From the cell containing the given text, extract its center point as [X, Y] coordinate. 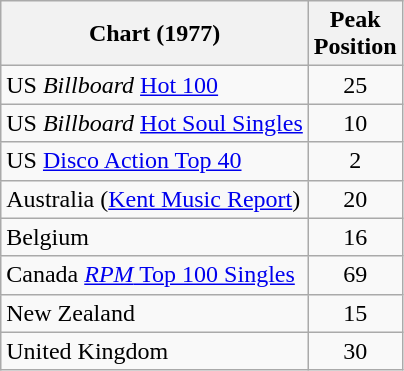
Belgium [155, 237]
16 [355, 237]
PeakPosition [355, 34]
US Billboard Hot Soul Singles [155, 123]
15 [355, 313]
25 [355, 85]
20 [355, 199]
New Zealand [155, 313]
Canada RPM Top 100 Singles [155, 275]
United Kingdom [155, 351]
Australia (Kent Music Report) [155, 199]
69 [355, 275]
US Disco Action Top 40 [155, 161]
Chart (1977) [155, 34]
US Billboard Hot 100 [155, 85]
2 [355, 161]
10 [355, 123]
30 [355, 351]
